Detect which cell encompasses the target text, then output its (x, y) center coordinate. 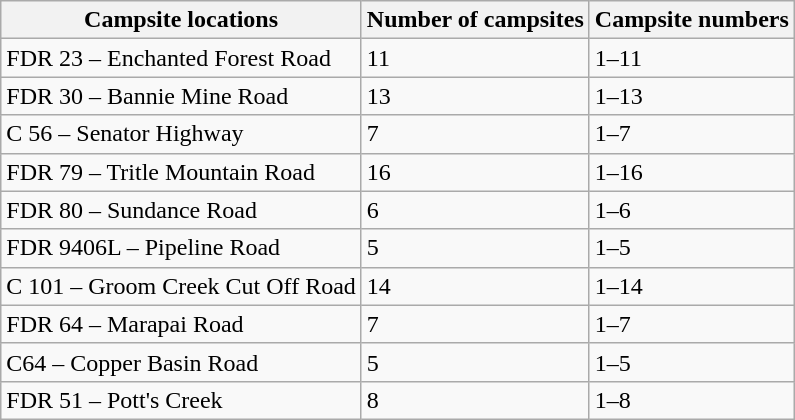
Campsite numbers (692, 20)
13 (475, 96)
FDR 9406L – Pipeline Road (182, 248)
FDR 30 – Bannie Mine Road (182, 96)
14 (475, 286)
C 101 – Groom Creek Cut Off Road (182, 286)
C64 – Copper Basin Road (182, 362)
FDR 79 – Tritle Mountain Road (182, 172)
1–8 (692, 400)
FDR 80 – Sundance Road (182, 210)
FDR 64 – Marapai Road (182, 324)
FDR 23 – Enchanted Forest Road (182, 58)
6 (475, 210)
11 (475, 58)
1–6 (692, 210)
Number of campsites (475, 20)
1–13 (692, 96)
FDR 51 – Pott's Creek (182, 400)
16 (475, 172)
1–16 (692, 172)
C 56 – Senator Highway (182, 134)
1–11 (692, 58)
8 (475, 400)
Campsite locations (182, 20)
1–14 (692, 286)
